Pinpoint the cell where the given text exists, returning its [x, y] midpoint coordinate. 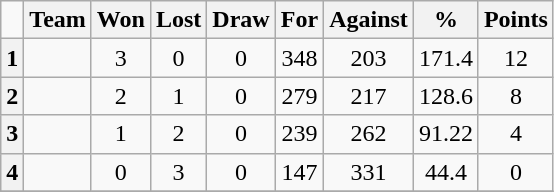
348 [299, 58]
217 [369, 96]
Points [516, 20]
262 [369, 134]
% [446, 20]
Team [58, 20]
171.4 [446, 58]
239 [299, 134]
331 [369, 172]
Won [120, 20]
128.6 [446, 96]
Draw [241, 20]
12 [516, 58]
91.22 [446, 134]
203 [369, 58]
279 [299, 96]
8 [516, 96]
Lost [178, 20]
Against [369, 20]
For [299, 20]
147 [299, 172]
44.4 [446, 172]
